Locate the cell with the specified text and output its (X, Y) center coordinate. 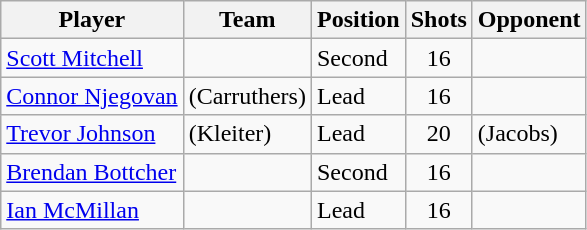
(Kleiter) (247, 134)
20 (438, 134)
(Carruthers) (247, 96)
Team (247, 20)
Position (358, 20)
Shots (438, 20)
Opponent (529, 20)
Trevor Johnson (92, 134)
Brendan Bottcher (92, 172)
Scott Mitchell (92, 58)
Player (92, 20)
Connor Njegovan (92, 96)
Ian McMillan (92, 210)
(Jacobs) (529, 134)
